Capture the cell that displays the provided text and extract its (X, Y) central coordinate. 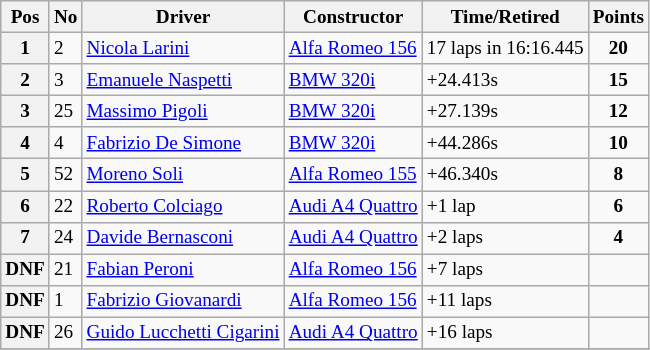
Davide Bernasconi (183, 238)
26 (66, 333)
+7 laps (505, 270)
Fabrizio Giovanardi (183, 301)
12 (618, 111)
Emanuele Naspetti (183, 80)
Guido Lucchetti Cigarini (183, 333)
+2 laps (505, 238)
10 (618, 143)
Moreno Soli (183, 175)
5 (26, 175)
7 (26, 238)
21 (66, 270)
24 (66, 238)
Time/Retired (505, 17)
+46.340s (505, 175)
+24.413s (505, 80)
+44.286s (505, 143)
Fabian Peroni (183, 270)
Roberto Colciago (183, 206)
Alfa Romeo 155 (353, 175)
Pos (26, 17)
15 (618, 80)
Fabrizio De Simone (183, 143)
8 (618, 175)
+27.139s (505, 111)
Constructor (353, 17)
20 (618, 48)
Points (618, 17)
+11 laps (505, 301)
22 (66, 206)
+1 lap (505, 206)
No (66, 17)
Driver (183, 17)
52 (66, 175)
Nicola Larini (183, 48)
25 (66, 111)
17 laps in 16:16.445 (505, 48)
+16 laps (505, 333)
Massimo Pigoli (183, 111)
